Determine the (x, y) coordinate at the center of the cell enclosing the given text.  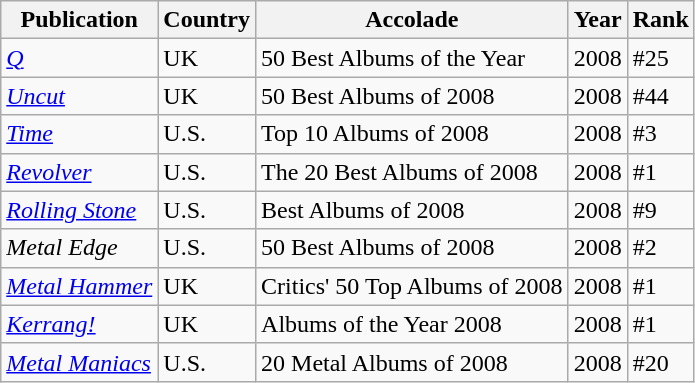
Best Albums of 2008 (412, 210)
#25 (660, 58)
Country (207, 20)
Accolade (412, 20)
#20 (660, 362)
20 Metal Albums of 2008 (412, 362)
#9 (660, 210)
Rank (660, 20)
50 Best Albums of the Year (412, 58)
#2 (660, 248)
Q (80, 58)
The 20 Best Albums of 2008 (412, 172)
Metal Hammer (80, 286)
#44 (660, 96)
Metal Edge (80, 248)
Year (598, 20)
Publication (80, 20)
Critics' 50 Top Albums of 2008 (412, 286)
Time (80, 134)
Uncut (80, 96)
Rolling Stone (80, 210)
Revolver (80, 172)
Albums of the Year 2008 (412, 324)
Kerrang! (80, 324)
Metal Maniacs (80, 362)
#3 (660, 134)
Top 10 Albums of 2008 (412, 134)
